Search for the cell housing the specified text and yield its [x, y] center coordinate. 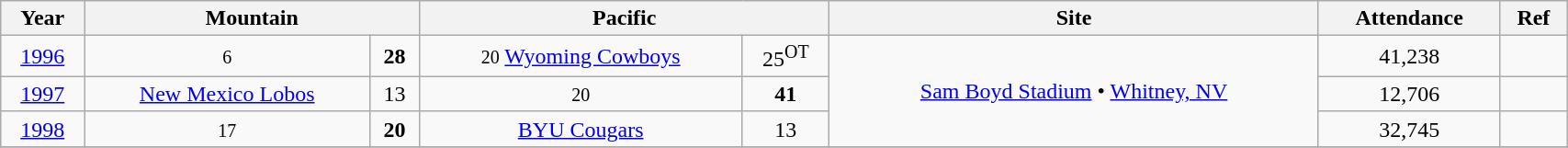
25OT [786, 57]
Site [1074, 18]
41,238 [1409, 57]
Attendance [1409, 18]
New Mexico Lobos [228, 94]
1998 [42, 129]
41 [786, 94]
Ref [1534, 18]
17 [228, 129]
12,706 [1409, 94]
28 [395, 57]
1997 [42, 94]
32,745 [1409, 129]
1996 [42, 57]
Sam Boyd Stadium • Whitney, NV [1074, 92]
20 Wyoming Cowboys [581, 57]
BYU Cougars [581, 129]
Mountain [252, 18]
Pacific [625, 18]
6 [228, 57]
Year [42, 18]
